Locate the cell with the specified text and output its [x, y] center coordinate. 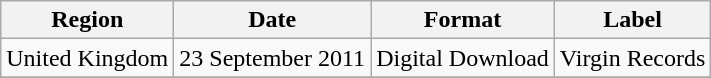
23 September 2011 [272, 58]
Format [463, 20]
Digital Download [463, 58]
United Kingdom [88, 58]
Date [272, 20]
Region [88, 20]
Virgin Records [632, 58]
Label [632, 20]
